Locate the cell with the specified text and output its (x, y) center coordinate. 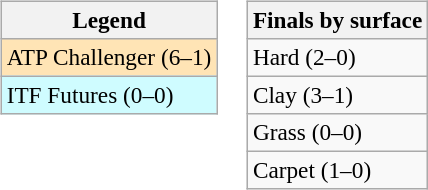
Clay (3–1) (337, 95)
Carpet (1–0) (337, 171)
ATP Challenger (6–1) (108, 57)
Legend (108, 20)
Finals by surface (337, 20)
Hard (2–0) (337, 57)
ITF Futures (0–0) (108, 95)
Grass (0–0) (337, 133)
